Capture the cell that displays the provided text and extract its (X, Y) central coordinate. 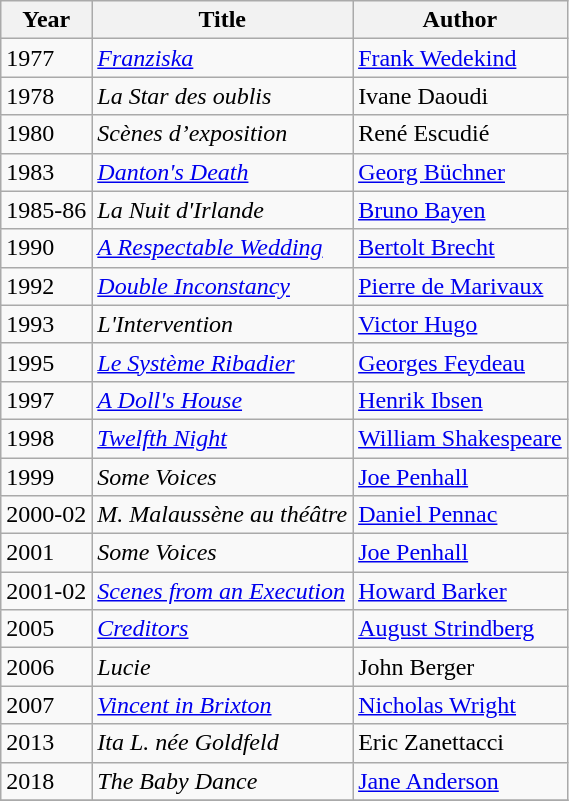
Creditors (222, 629)
Georges Feydeau (460, 362)
Scenes from an Execution (222, 591)
Franziska (222, 58)
Victor Hugo (460, 324)
René Escudié (460, 134)
2007 (46, 705)
L'Intervention (222, 324)
Pierre de Marivaux (460, 286)
2005 (46, 629)
Henrik Ibsen (460, 400)
Scènes d’exposition (222, 134)
1980 (46, 134)
William Shakespeare (460, 438)
Lucie (222, 667)
2001 (46, 553)
2013 (46, 743)
1978 (46, 96)
La Star des oublis (222, 96)
1983 (46, 172)
Howard Barker (460, 591)
Double Inconstancy (222, 286)
Bertolt Brecht (460, 248)
Eric Zanettacci (460, 743)
Le Système Ribadier (222, 362)
Twelfth Night (222, 438)
1985-86 (46, 210)
2006 (46, 667)
M. Malaussène au théâtre (222, 515)
Frank Wedekind (460, 58)
2001-02 (46, 591)
Georg Büchner (460, 172)
Bruno Bayen (460, 210)
The Baby Dance (222, 781)
1990 (46, 248)
2018 (46, 781)
Ivane Daoudi (460, 96)
Jane Anderson (460, 781)
Vincent in Brixton (222, 705)
Ita L. née Goldfeld (222, 743)
Danton's Death (222, 172)
A Respectable Wedding (222, 248)
Year (46, 20)
Title (222, 20)
Daniel Pennac (460, 515)
1993 (46, 324)
2000-02 (46, 515)
A Doll's House (222, 400)
1977 (46, 58)
La Nuit d'Irlande (222, 210)
1995 (46, 362)
1999 (46, 477)
August Strindberg (460, 629)
1997 (46, 400)
Author (460, 20)
1992 (46, 286)
Nicholas Wright (460, 705)
1998 (46, 438)
John Berger (460, 667)
